Capture the cell that displays the provided text and extract its [x, y] central coordinate. 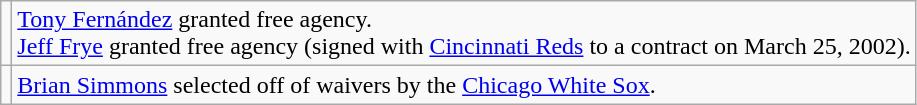
Brian Simmons selected off of waivers by the Chicago White Sox. [464, 85]
Tony Fernández granted free agency. Jeff Frye granted free agency (signed with Cincinnati Reds to a contract on March 25, 2002). [464, 34]
